From the cell containing the given text, extract its center point as [x, y] coordinate. 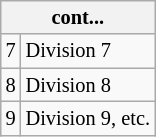
8 [11, 85]
9 [11, 118]
7 [11, 51]
Division 8 [88, 85]
cont... [78, 17]
Division 7 [88, 51]
Division 9, etc. [88, 118]
